Capture the cell that displays the provided text and extract its [X, Y] central coordinate. 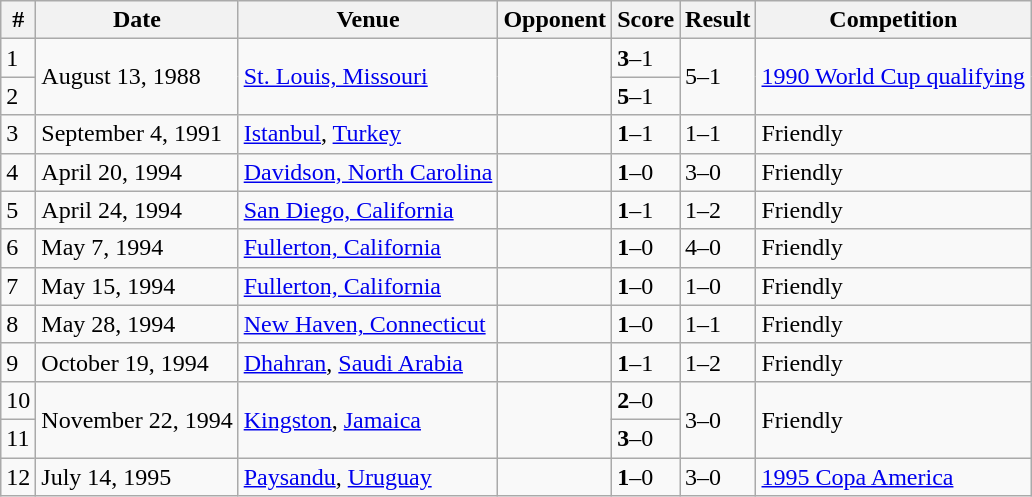
Venue [368, 20]
3–1 [646, 58]
# [18, 20]
7 [18, 286]
Kingston, Jamaica [368, 419]
Istanbul, Turkey [368, 134]
4 [18, 172]
1 [18, 58]
New Haven, Connecticut [368, 324]
Competition [894, 20]
September 4, 1991 [137, 134]
11 [18, 438]
2–0 [646, 400]
9 [18, 362]
2 [18, 96]
October 19, 1994 [137, 362]
August 13, 1988 [137, 77]
12 [18, 477]
5 [18, 210]
Opponent [555, 20]
April 20, 1994 [137, 172]
Dhahran, Saudi Arabia [368, 362]
May 7, 1994 [137, 248]
Date [137, 20]
4–0 [718, 248]
November 22, 1994 [137, 419]
May 28, 1994 [137, 324]
San Diego, California [368, 210]
1995 Copa America [894, 477]
8 [18, 324]
St. Louis, Missouri [368, 77]
Result [718, 20]
3 [18, 134]
Davidson, North Carolina [368, 172]
July 14, 1995 [137, 477]
10 [18, 400]
May 15, 1994 [137, 286]
1990 World Cup qualifying [894, 77]
6 [18, 248]
April 24, 1994 [137, 210]
Paysandu, Uruguay [368, 477]
Score [646, 20]
